Provide the [x, y] coordinate of the cell's center where the given text is located.  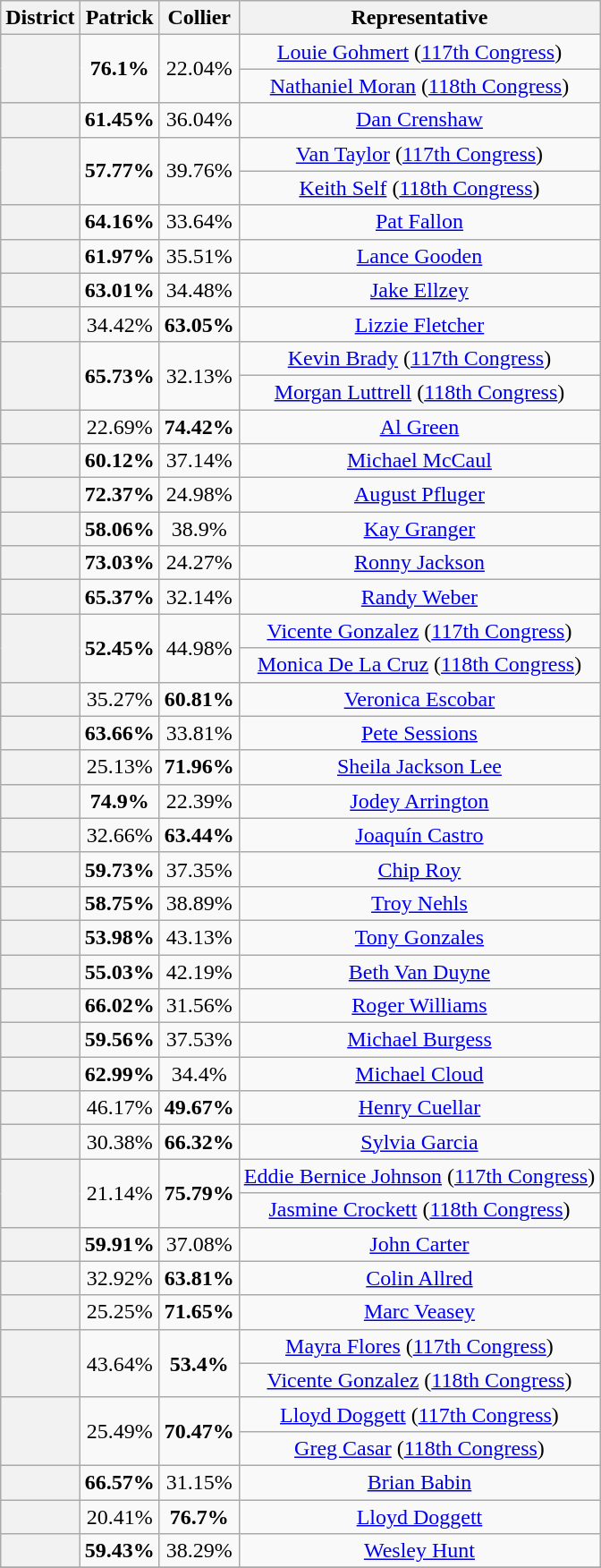
53.4% [199, 1363]
25.25% [120, 1312]
74.42% [199, 427]
39.76% [199, 171]
Mayra Flores (117th Congress) [419, 1346]
35.27% [120, 699]
32.13% [199, 375]
Lance Gooden [419, 256]
71.96% [199, 767]
65.73% [120, 375]
Van Taylor (117th Congress) [419, 154]
38.89% [199, 903]
58.75% [120, 903]
22.39% [199, 801]
31.56% [199, 1006]
73.03% [120, 563]
22.04% [199, 69]
70.47% [199, 1431]
62.99% [120, 1074]
Sylvia Garcia [419, 1142]
Henry Cuellar [419, 1108]
Eddie Bernice Johnson (117th Congress) [419, 1176]
21.14% [120, 1193]
63.66% [120, 733]
61.97% [120, 256]
Michael Burgess [419, 1040]
63.81% [199, 1278]
24.98% [199, 495]
59.43% [120, 1551]
76.1% [120, 69]
34.48% [199, 290]
74.9% [120, 801]
33.81% [199, 733]
72.37% [120, 495]
64.16% [120, 222]
38.9% [199, 529]
76.7% [199, 1517]
Jasmine Crockett (118th Congress) [419, 1210]
Wesley Hunt [419, 1551]
34.4% [199, 1074]
Roger Williams [419, 1006]
Lizzie Fletcher [419, 324]
Dan Crenshaw [419, 120]
30.38% [120, 1142]
Tony Gonzales [419, 937]
60.81% [199, 699]
42.19% [199, 971]
35.51% [199, 256]
37.08% [199, 1244]
Vicente Gonzalez (118th Congress) [419, 1380]
46.17% [120, 1108]
24.27% [199, 563]
44.98% [199, 648]
38.29% [199, 1551]
22.69% [120, 427]
Kay Granger [419, 529]
Louie Gohmert (117th Congress) [419, 52]
59.73% [120, 869]
36.04% [199, 120]
63.01% [120, 290]
49.67% [199, 1108]
31.15% [199, 1482]
Greg Casar (118th Congress) [419, 1448]
Michael Cloud [419, 1074]
Jake Ellzey [419, 290]
Beth Van Duyne [419, 971]
66.57% [120, 1482]
25.13% [120, 767]
Morgan Luttrell (118th Congress) [419, 392]
59.56% [120, 1040]
Nathaniel Moran (118th Congress) [419, 86]
Jodey Arrington [419, 801]
Joaquín Castro [419, 835]
Lloyd Doggett [419, 1517]
Al Green [419, 427]
Monica De La Cruz (118th Congress) [419, 665]
Pat Fallon [419, 222]
53.98% [120, 937]
32.14% [199, 597]
43.64% [120, 1363]
Veronica Escobar [419, 699]
32.66% [120, 835]
37.14% [199, 461]
Lloyd Doggett (117th Congress) [419, 1414]
August Pfluger [419, 495]
Ronny Jackson [419, 563]
Sheila Jackson Lee [419, 767]
52.45% [120, 648]
65.37% [120, 597]
32.92% [120, 1278]
Kevin Brady (117th Congress) [419, 358]
25.49% [120, 1431]
District [40, 18]
55.03% [120, 971]
John Carter [419, 1244]
71.65% [199, 1312]
66.32% [199, 1142]
43.13% [199, 937]
Marc Veasey [419, 1312]
75.79% [199, 1193]
Collier [199, 18]
58.06% [120, 529]
34.42% [120, 324]
Patrick [120, 18]
60.12% [120, 461]
Chip Roy [419, 869]
Randy Weber [419, 597]
Vicente Gonzalez (117th Congress) [419, 631]
63.05% [199, 324]
61.45% [120, 120]
33.64% [199, 222]
Michael McCaul [419, 461]
Keith Self (118th Congress) [419, 188]
Representative [419, 18]
Troy Nehls [419, 903]
20.41% [120, 1517]
59.91% [120, 1244]
Pete Sessions [419, 733]
37.53% [199, 1040]
37.35% [199, 869]
57.77% [120, 171]
Brian Babin [419, 1482]
63.44% [199, 835]
66.02% [120, 1006]
Colin Allred [419, 1278]
